Output the [x, y] coordinate of the center of the cell containing the given text.  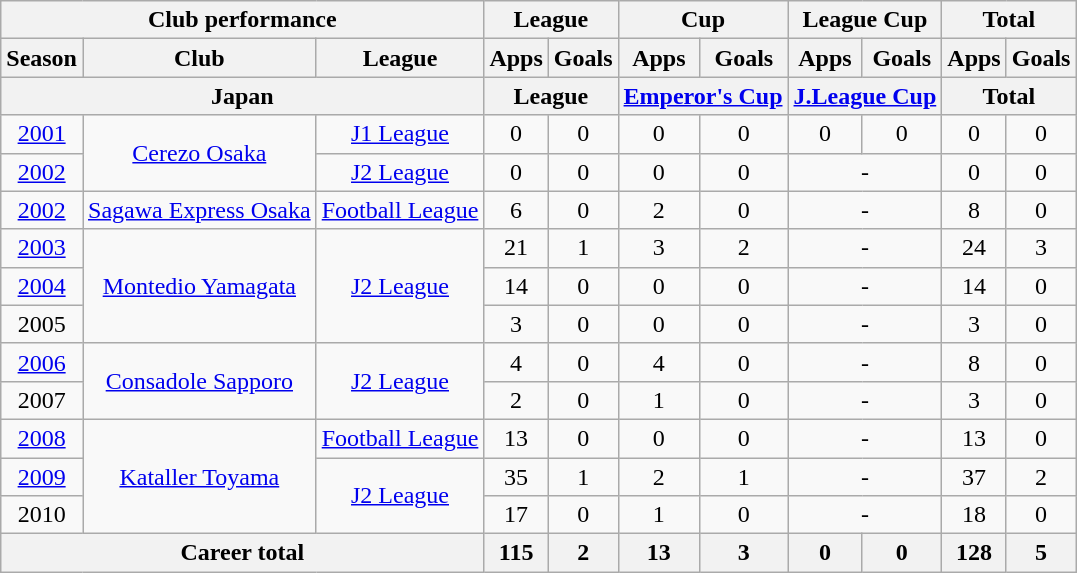
Cerezo Osaka [199, 153]
J.League Cup [865, 96]
2008 [42, 438]
115 [516, 553]
Emperor's Cup [703, 96]
18 [974, 515]
35 [516, 477]
17 [516, 515]
Consadole Sapporo [199, 381]
Season [42, 58]
2001 [42, 134]
2006 [42, 362]
5 [1041, 553]
128 [974, 553]
2009 [42, 477]
6 [516, 210]
J1 League [400, 134]
Career total [242, 553]
Cup [703, 20]
Japan [242, 96]
2010 [42, 515]
League Cup [865, 20]
Club [199, 58]
Club performance [242, 20]
Kataller Toyama [199, 476]
37 [974, 477]
Sagawa Express Osaka [199, 210]
2005 [42, 324]
2003 [42, 248]
Montedio Yamagata [199, 286]
2004 [42, 286]
21 [516, 248]
24 [974, 248]
2007 [42, 400]
